Find where the given text appears and provide that cell's center as [X, Y] coordinate. 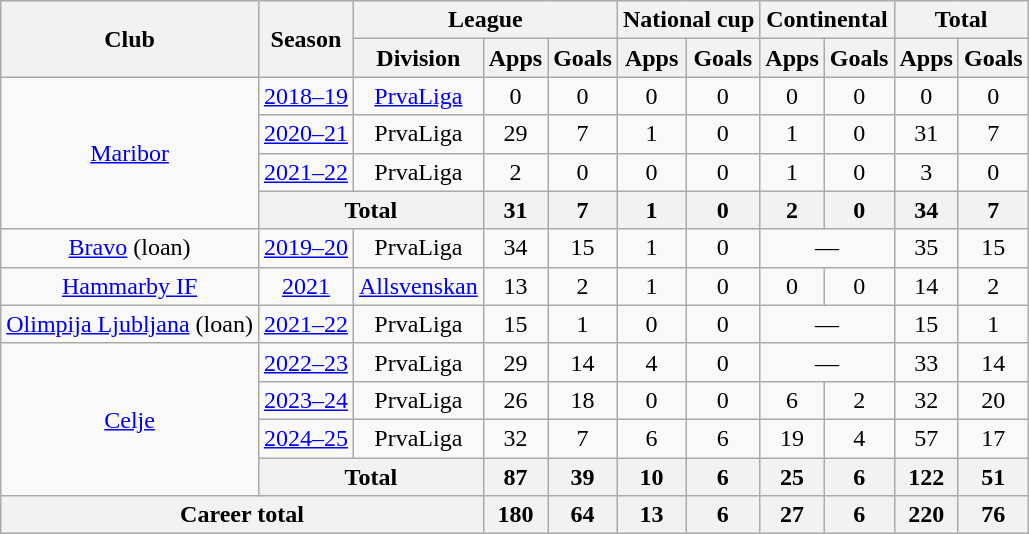
Bravo (loan) [130, 248]
122 [926, 477]
33 [926, 362]
87 [515, 477]
2023–24 [306, 400]
Hammarby IF [130, 286]
76 [993, 515]
Career total [242, 515]
57 [926, 438]
2018–19 [306, 96]
2024–25 [306, 438]
Allsvenskan [418, 286]
Continental [827, 20]
39 [583, 477]
220 [926, 515]
27 [792, 515]
51 [993, 477]
2020–21 [306, 134]
18 [583, 400]
35 [926, 248]
180 [515, 515]
20 [993, 400]
10 [651, 477]
2019–20 [306, 248]
17 [993, 438]
Olimpija Ljubljana (loan) [130, 324]
Club [130, 39]
Division [418, 58]
19 [792, 438]
Season [306, 39]
Celje [130, 419]
Maribor [130, 153]
2021 [306, 286]
3 [926, 172]
64 [583, 515]
25 [792, 477]
League [485, 20]
26 [515, 400]
National cup [688, 20]
2022–23 [306, 362]
